Return the [X, Y] coordinate for the center point of the cell that contains the specified text.  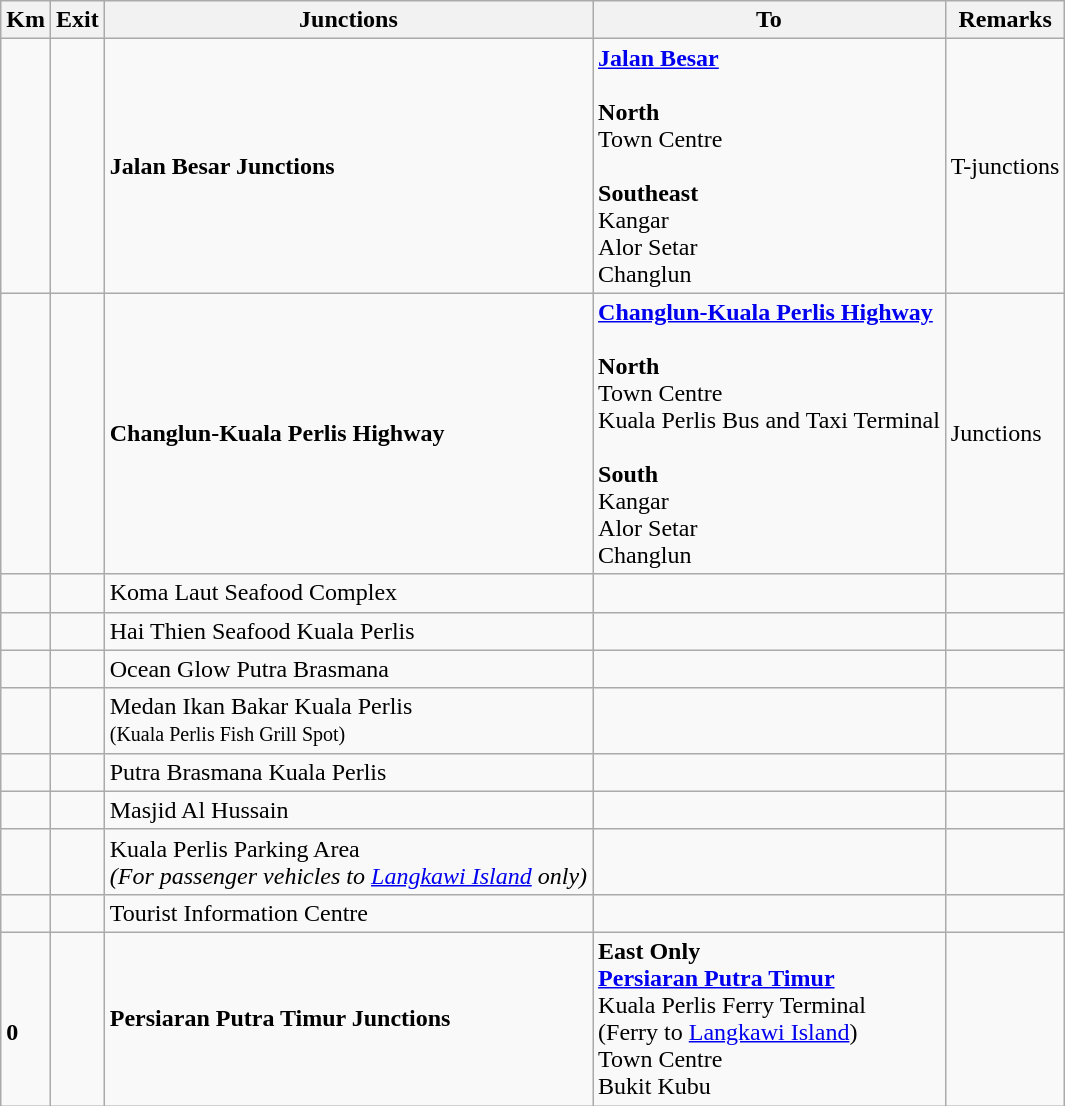
Changlun-Kuala Perlis Highway [348, 434]
Ocean Glow Putra Brasmana [348, 669]
Km [26, 20]
Jalan BesarNorthTown CentreSoutheast Kangar Alor Setar Changlun [770, 166]
To [770, 20]
Jalan Besar Junctions [348, 166]
Persiaran Putra Timur Junctions [348, 1018]
0 [26, 1018]
Tourist Information Centre [348, 913]
Remarks [1005, 20]
Masjid Al Hussain [348, 810]
Kuala Perlis Parking Area (For passenger vehicles to Langkawi Island only) [348, 862]
T-junctions [1005, 166]
Putra Brasmana Kuala Perlis [348, 772]
Medan Ikan Bakar Kuala Perlis(Kuala Perlis Fish Grill Spot) [348, 720]
Hai Thien Seafood Kuala Perlis [348, 631]
Changlun-Kuala Perlis HighwayNorthTown CentreKuala Perlis Bus and Taxi TerminalSouth Kangar Alor Setar Changlun [770, 434]
East Only Persiaran Putra TimurKuala Perlis Ferry Terminal (Ferry to Langkawi Island)Town CentreBukit Kubu [770, 1018]
Koma Laut Seafood Complex [348, 593]
Exit [77, 20]
